Search for the cell housing the specified text and yield its (X, Y) center coordinate. 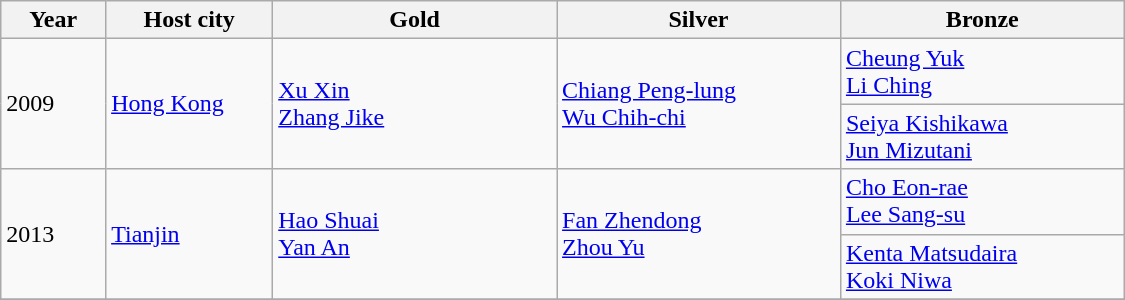
Hong Kong (190, 104)
Fan Zhendong Zhou Yu (699, 234)
Gold (415, 20)
Cho Eon-rae Lee Sang-su (982, 202)
Silver (699, 20)
Chiang Peng-lung Wu Chih-chi (699, 104)
Xu Xin Zhang Jike (415, 104)
Tianjin (190, 234)
Cheung Yuk Li Ching (982, 72)
Kenta Matsudaira Koki Niwa (982, 266)
2009 (54, 104)
Bronze (982, 20)
Year (54, 20)
Seiya Kishikawa Jun Mizutani (982, 136)
Hao Shuai Yan An (415, 234)
Host city (190, 20)
2013 (54, 234)
